Provide the [x, y] coordinate of the cell's center where the given text is located.  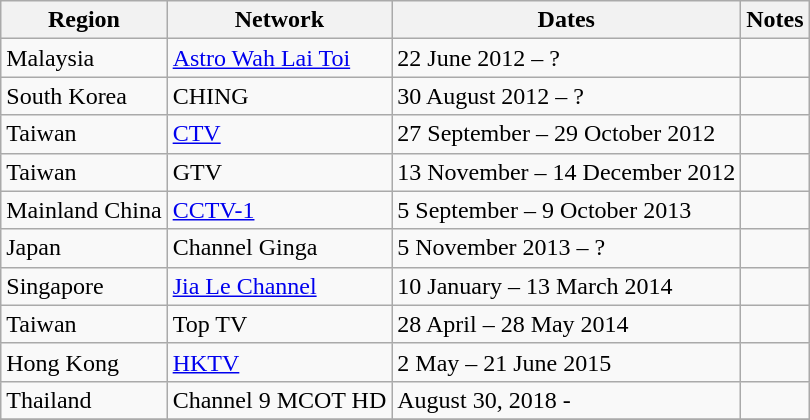
South Korea [84, 96]
30 August 2012 – ? [566, 96]
HKTV [280, 362]
GTV [280, 172]
Dates [566, 20]
Astro Wah Lai Toi [280, 58]
Channel Ginga [280, 248]
10 January – 13 March 2014 [566, 286]
Malaysia [84, 58]
Thailand [84, 400]
Japan [84, 248]
Network [280, 20]
2 May – 21 June 2015 [566, 362]
27 September – 29 October 2012 [566, 134]
22 June 2012 – ? [566, 58]
28 April – 28 May 2014 [566, 324]
Hong Kong [84, 362]
5 November 2013 – ? [566, 248]
5 September – 9 October 2013 [566, 210]
August 30, 2018 - [566, 400]
Singapore [84, 286]
Channel 9 MCOT HD [280, 400]
13 November – 14 December 2012 [566, 172]
Notes [775, 20]
Mainland China [84, 210]
Region [84, 20]
Jia Le Channel [280, 286]
CHING [280, 96]
Top TV [280, 324]
CTV [280, 134]
CCTV-1 [280, 210]
